Scan for the cell matching the given text and deliver its (x, y) coordinate at center. 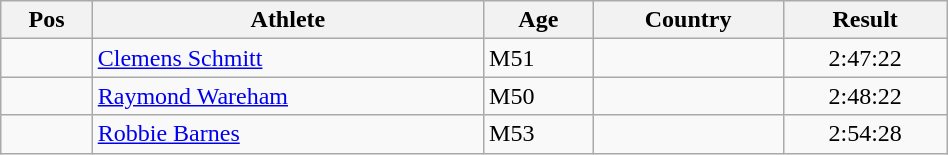
M53 (539, 134)
Athlete (288, 20)
Robbie Barnes (288, 134)
Clemens Schmitt (288, 58)
M51 (539, 58)
Result (865, 20)
2:48:22 (865, 96)
Raymond Wareham (288, 96)
M50 (539, 96)
Country (688, 20)
2:54:28 (865, 134)
2:47:22 (865, 58)
Age (539, 20)
Pos (46, 20)
